Locate the cell with the specified text and output its [x, y] center coordinate. 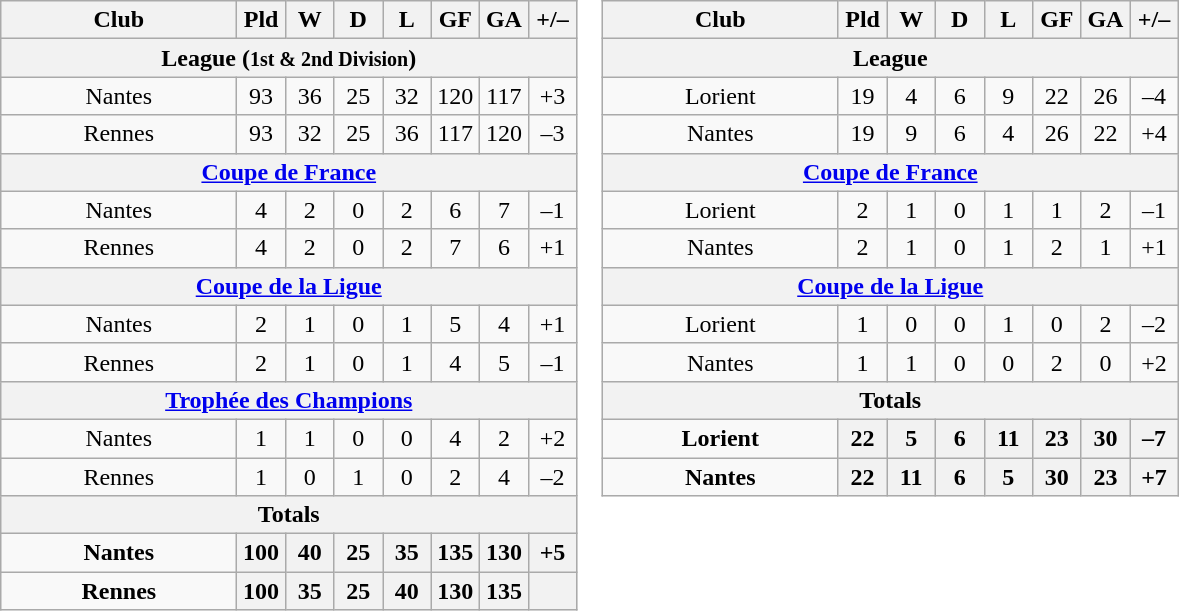
League (1st & 2nd Division) [289, 58]
+5 [552, 553]
+4 [1154, 134]
League [890, 58]
–7 [1154, 438]
+3 [552, 96]
+7 [1154, 477]
–3 [552, 134]
Trophée des Champions [289, 400]
–4 [1154, 96]
